Pinpoint the cell where the given text exists, returning its (X, Y) midpoint coordinate. 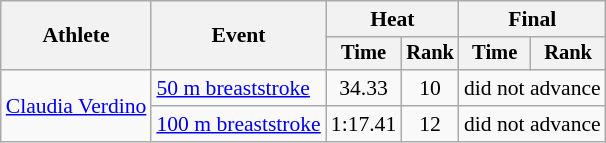
50 m breaststroke (238, 88)
Heat (392, 19)
34.33 (364, 88)
Claudia Verdino (76, 106)
12 (430, 124)
1:17.41 (364, 124)
Athlete (76, 36)
100 m breaststroke (238, 124)
10 (430, 88)
Event (238, 36)
Final (532, 19)
